Return [X, Y] of the center of cell containing provided text 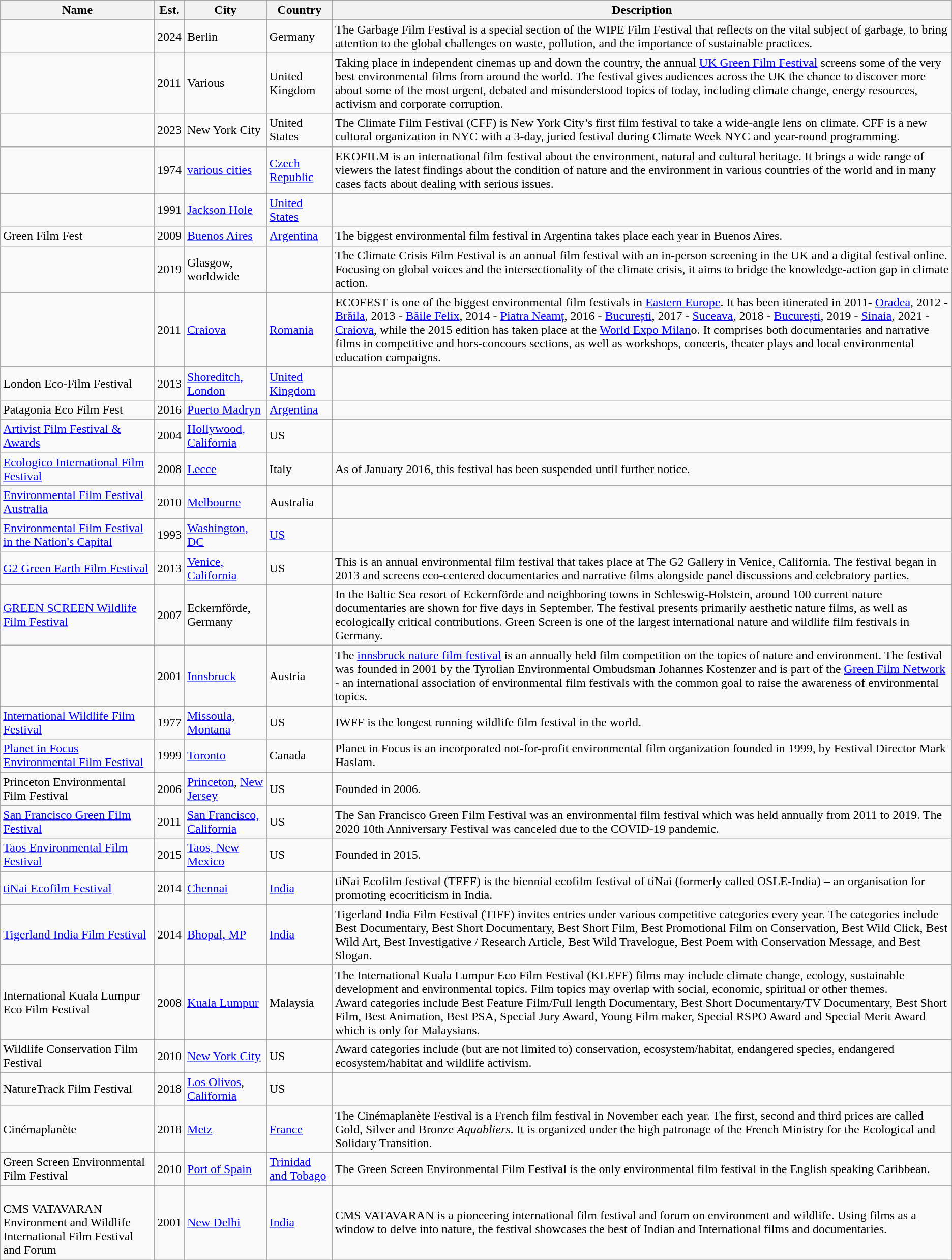
Ecologico International Film Festival [77, 469]
Wildlife Conservation Film Festival [77, 1056]
International Kuala Lumpur Eco Film Festival [77, 1002]
Tigerland India Film Festival [77, 935]
tiNai Ecofilm Festival [77, 888]
Hollywood, California [226, 435]
Shoreditch, London [226, 384]
International Wildlife Film Festival [77, 722]
Canada [299, 756]
Puerto Madryn [226, 409]
Country [299, 10]
City [226, 10]
2009 [169, 236]
Environmental Film Festival in the Nation's Capital [77, 535]
Est. [169, 10]
1993 [169, 535]
Planet in Focus Environmental Film Festival [77, 756]
2016 [169, 409]
GREEN SCREEN Wildlife Film Festival [77, 616]
Founded in 2015. [642, 855]
Melbourne [226, 503]
Various [226, 83]
Washington, DC [226, 535]
2006 [169, 788]
2007 [169, 616]
Patagonia Eco Film Fest [77, 409]
Venice, California [226, 569]
Craiova [226, 330]
Environmental Film Festival Australia [77, 503]
Toronto [226, 756]
Missoula, Montana [226, 722]
G2 Green Earth Film Festival [77, 569]
Founded in 2006. [642, 788]
Artivist Film Festival & Awards [77, 435]
Australia [299, 503]
2015 [169, 855]
various cities [226, 170]
Germany [299, 37]
Eckernförde, Germany [226, 616]
France [299, 1129]
2024 [169, 37]
Port of Spain [226, 1169]
IWFF is the longest running wildlife film festival in the world. [642, 722]
2019 [169, 269]
Berlin [226, 37]
1977 [169, 722]
New Delhi [226, 1223]
Taos, New Mexico [226, 855]
2004 [169, 435]
Romania [299, 330]
Metz [226, 1129]
Name [77, 10]
CMS VATAVARAN Environment and Wildlife International Film Festival and Forum [77, 1223]
London Eco-Film Festival [77, 384]
Green Film Fest [77, 236]
Green Screen Environmental Film Festival [77, 1169]
Taos Environmental Film Festival [77, 855]
Buenos Aires [226, 236]
Cinémaplanète [77, 1129]
Chennai [226, 888]
Malaysia [299, 1002]
Trinidad and Tobago [299, 1169]
Jackson Hole [226, 210]
Czech Republic [299, 170]
Innsbruck [226, 676]
Princeton Environmental Film Festival [77, 788]
Planet in Focus is an incorporated not-for-profit environmental film organization founded in 1999, by Festival Director Mark Haslam. [642, 756]
1999 [169, 756]
Los Olivos, California [226, 1089]
The Green Screen Environmental Film Festival is the only environmental film festival in the English speaking Caribbean. [642, 1169]
As of January 2016, this festival has been suspended until further notice. [642, 469]
Description [642, 10]
Austria [299, 676]
Lecce [226, 469]
1991 [169, 210]
The biggest environmental film festival in Argentina takes place each year in Buenos Aires. [642, 236]
Princeton, New Jersey [226, 788]
Kuala Lumpur [226, 1002]
Bhopal, MP [226, 935]
2023 [169, 130]
San Francisco Green Film Festival [77, 822]
San Francisco, California [226, 822]
1974 [169, 170]
Glasgow, worldwide [226, 269]
Italy [299, 469]
NatureTrack Film Festival [77, 1089]
